From the cell containing the given text, extract its center point as [x, y] coordinate. 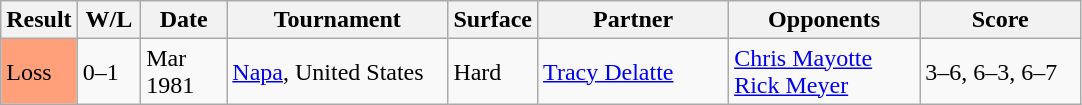
Mar 1981 [184, 72]
Loss [39, 72]
Date [184, 20]
Chris Mayotte Rick Meyer [824, 72]
Opponents [824, 20]
Surface [493, 20]
Hard [493, 72]
W/L [109, 20]
Tracy Delatte [634, 72]
3–6, 6–3, 6–7 [1000, 72]
Score [1000, 20]
Partner [634, 20]
Napa, United States [338, 72]
Tournament [338, 20]
Result [39, 20]
0–1 [109, 72]
